Find where the given text appears and provide that cell's center as [x, y] coordinate. 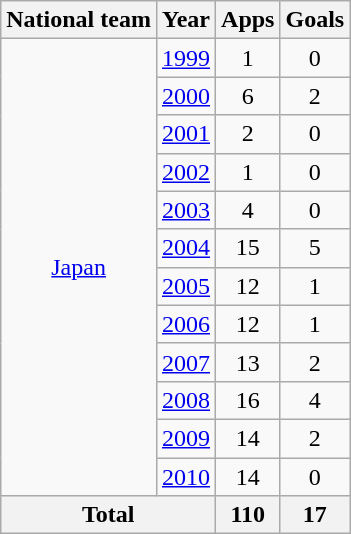
National team [79, 20]
Goals [315, 20]
2000 [186, 96]
110 [248, 515]
2002 [186, 172]
2009 [186, 438]
1999 [186, 58]
2010 [186, 477]
2007 [186, 362]
17 [315, 515]
2005 [186, 286]
Japan [79, 268]
Year [186, 20]
2003 [186, 210]
2008 [186, 400]
Apps [248, 20]
2006 [186, 324]
13 [248, 362]
2001 [186, 134]
Total [108, 515]
6 [248, 96]
16 [248, 400]
15 [248, 248]
5 [315, 248]
2004 [186, 248]
